Identify which cell holds the provided text, then report its [x, y] central coordinate. 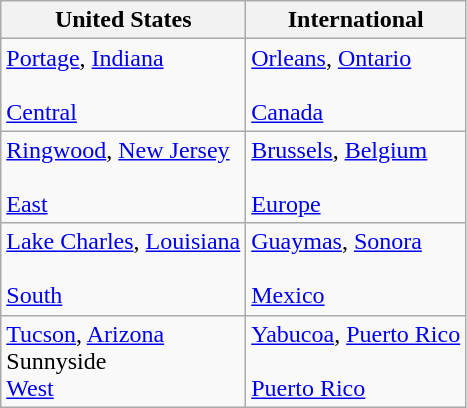
International [356, 20]
United States [124, 20]
Yabucoa, Puerto RicoPuerto Rico [356, 361]
Tucson, ArizonaSunnysideWest [124, 361]
Orleans, OntarioCanada [356, 85]
Brussels, BelgiumEurope [356, 177]
Portage, IndianaCentral [124, 85]
Guaymas, SonoraMexico [356, 269]
Ringwood, New JerseyEast [124, 177]
Lake Charles, LouisianaSouth [124, 269]
